Locate the cell with the specified text and output its (x, y) center coordinate. 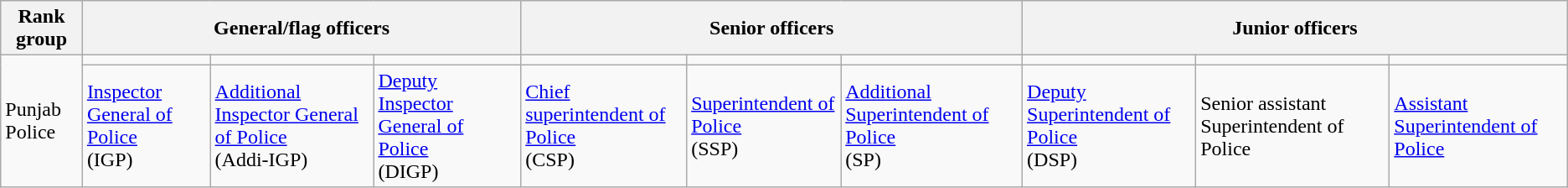
Additional Superintendent of Police(SP) (931, 126)
Inspector General of Police(IGP) (146, 126)
Deputy Inspector General of Police(DIGP) (447, 126)
Superintendent of Police(SSP) (764, 126)
Deputy Superintendent of Police(DSP) (1109, 126)
Assistant Superintendent of Police (1478, 126)
Chief superintendent of Police(CSP) (604, 126)
Rank group (42, 29)
Junior officers (1295, 29)
Senior assistant Superintendent of Police (1293, 126)
Additional Inspector General of Police(Addi-IGP) (291, 126)
General/flag officers (302, 29)
Punjab Police (42, 121)
Senior officers (772, 29)
